Return [X, Y] of the center of cell containing provided text 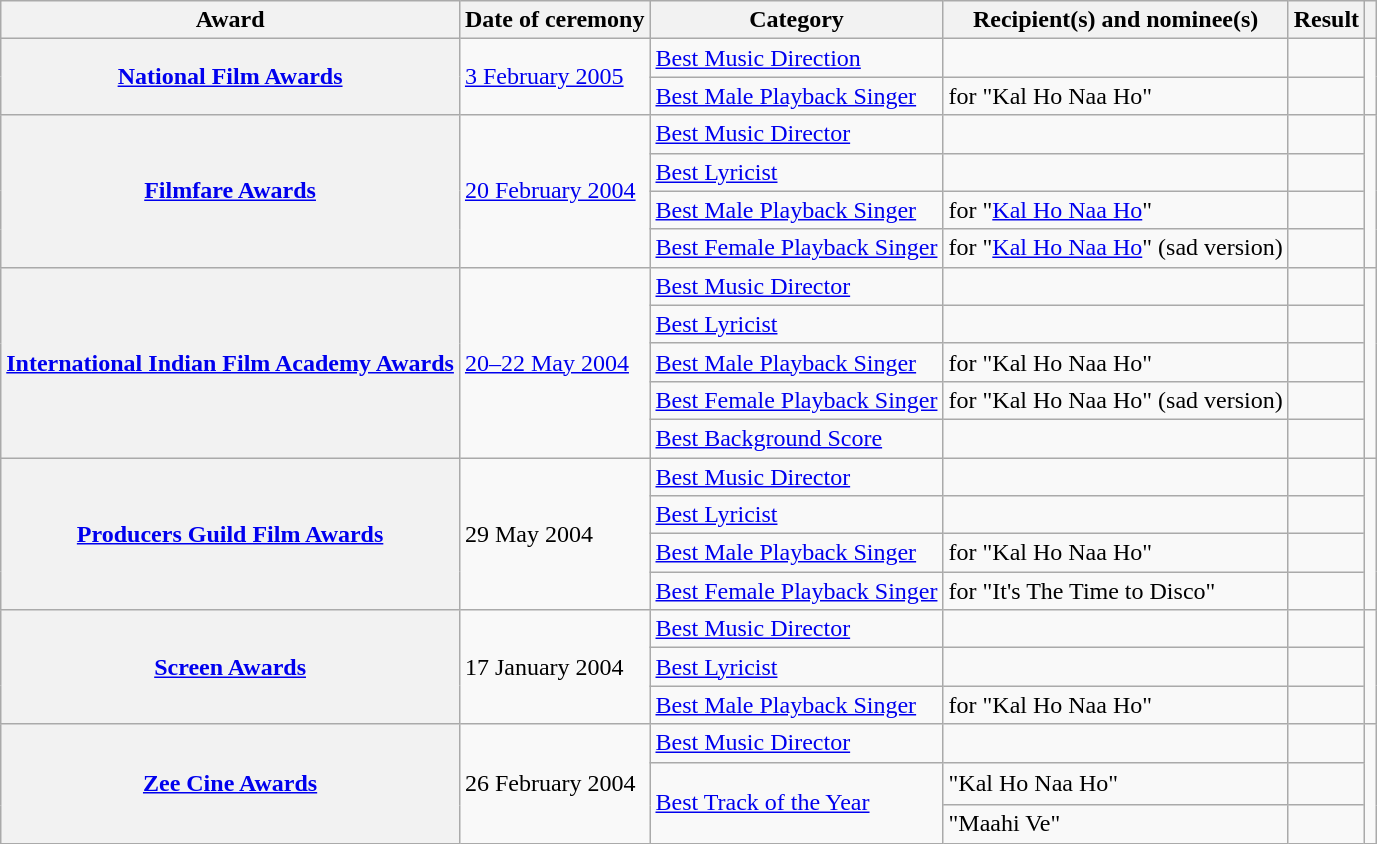
20–22 May 2004 [554, 362]
Producers Guild Film Awards [230, 534]
20 February 2004 [554, 191]
Filmfare Awards [230, 191]
Award [230, 20]
26 February 2004 [554, 784]
17 January 2004 [554, 667]
"Maahi Ve" [1116, 824]
Best Track of the Year [796, 802]
Result [1326, 20]
for "It's The Time to Disco" [1116, 591]
3 February 2005 [554, 77]
Date of ceremony [554, 20]
Recipient(s) and nominee(s) [1116, 20]
National Film Awards [230, 77]
Best Music Direction [796, 58]
"Kal Ho Naa Ho" [1116, 784]
29 May 2004 [554, 534]
Zee Cine Awards [230, 784]
International Indian Film Academy Awards [230, 362]
Best Background Score [796, 438]
Category [796, 20]
Screen Awards [230, 667]
